Scan for the cell matching the given text and deliver its (X, Y) coordinate at center. 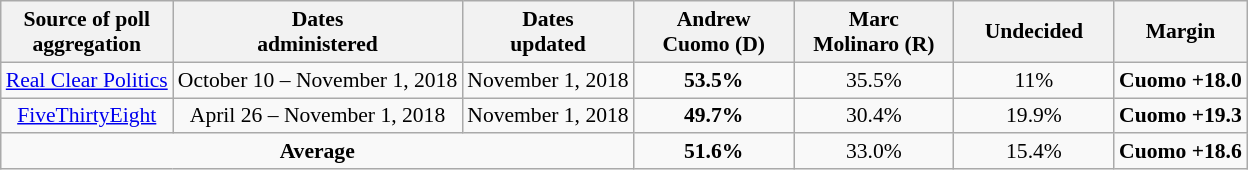
April 26 – November 1, 2018 (318, 116)
35.5% (874, 80)
15.4% (1034, 152)
11% (1034, 80)
Datesadministered (318, 32)
51.6% (714, 152)
33.0% (874, 152)
49.7% (714, 116)
Cuomo +18.0 (1180, 80)
MarcMolinaro (R) (874, 32)
Average (318, 152)
Cuomo +18.6 (1180, 152)
Cuomo +19.3 (1180, 116)
Datesupdated (548, 32)
AndrewCuomo (D) (714, 32)
FiveThirtyEight (87, 116)
53.5% (714, 80)
Real Clear Politics (87, 80)
19.9% (1034, 116)
Source of pollaggregation (87, 32)
Undecided (1034, 32)
30.4% (874, 116)
October 10 – November 1, 2018 (318, 80)
Margin (1180, 32)
